Extract the (X, Y) coordinate from the center of the cell holding the provided text.  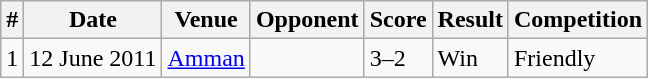
12 June 2011 (93, 58)
Opponent (307, 20)
Win (470, 58)
# (12, 20)
Amman (206, 58)
Friendly (578, 58)
Date (93, 20)
Venue (206, 20)
Score (398, 20)
Result (470, 20)
3–2 (398, 58)
Competition (578, 20)
1 (12, 58)
